Provide the (X, Y) coordinate of the cell's center where the given text is located.  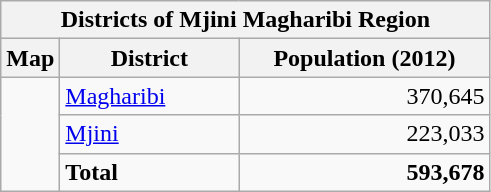
370,645 (364, 96)
593,678 (364, 172)
Population (2012) (364, 58)
Map (30, 58)
223,033 (364, 134)
Magharibi (150, 96)
Districts of Mjini Magharibi Region (246, 20)
Mjini (150, 134)
Total (150, 172)
District (150, 58)
